Locate the cell with the specified text and output its [X, Y] center coordinate. 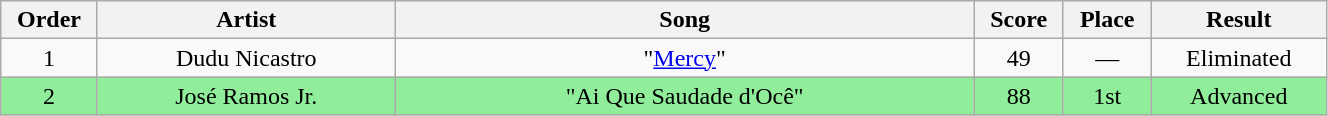
Dudu Nicastro [246, 58]
Order [49, 20]
2 [49, 96]
88 [1018, 96]
"Mercy" [684, 58]
José Ramos Jr. [246, 96]
1 [49, 58]
Result [1238, 20]
Song [684, 20]
Eliminated [1238, 58]
Artist [246, 20]
Score [1018, 20]
— [1107, 58]
1st [1107, 96]
"Ai Que Saudade d'Ocê" [684, 96]
49 [1018, 58]
Advanced [1238, 96]
Place [1107, 20]
